From the cell containing the given text, extract its center point as [X, Y] coordinate. 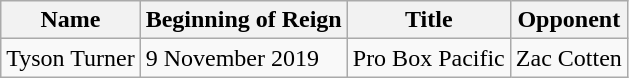
Beginning of Reign [244, 20]
9 November 2019 [244, 58]
Pro Box Pacific [428, 58]
Zac Cotten [568, 58]
Opponent [568, 20]
Tyson Turner [70, 58]
Title [428, 20]
Name [70, 20]
